For the text-containing cell, return its midpoint in (x, y) coordinate format. 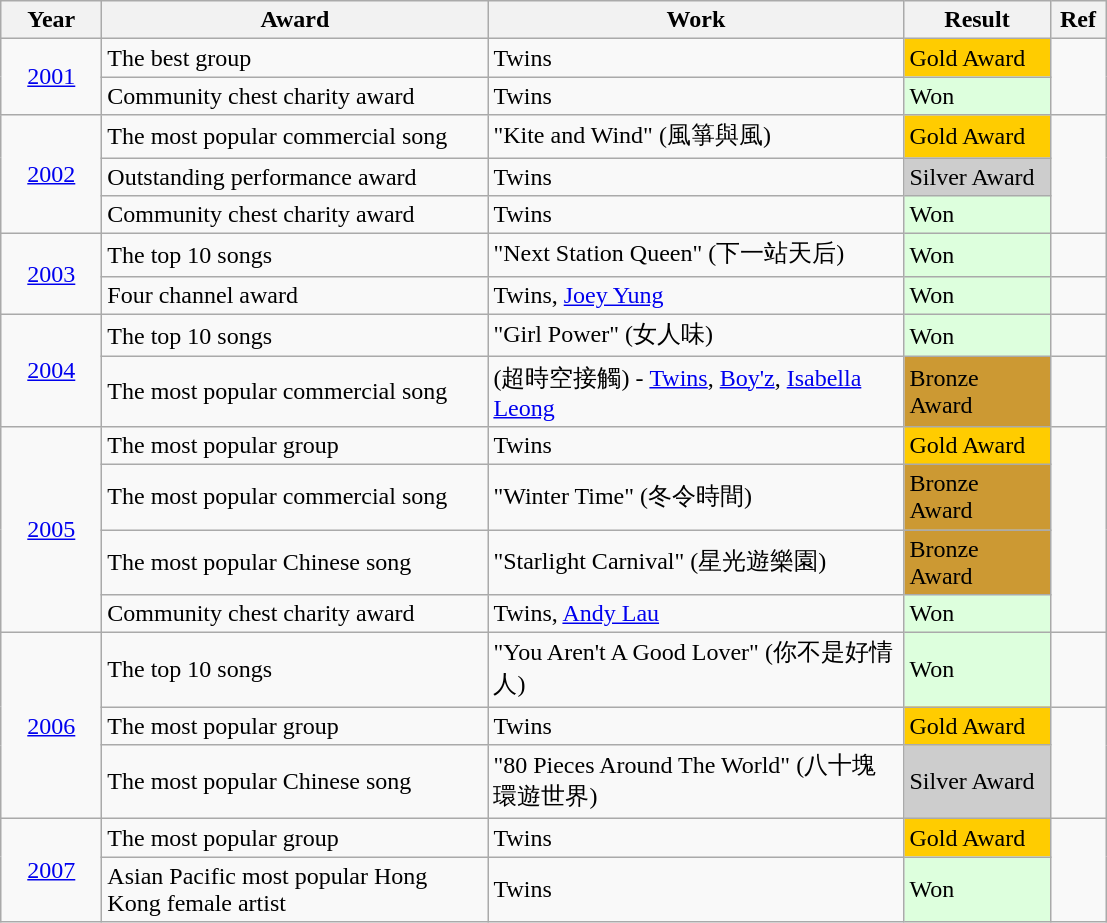
2001 (52, 77)
"Winter Time" (冬令時間) (696, 496)
Asian Pacific most popular Hong Kong female artist (295, 890)
Four channel award (295, 295)
Twins, Joey Yung (696, 295)
The best group (295, 58)
Year (52, 20)
2006 (52, 726)
2002 (52, 174)
2007 (52, 870)
"Girl Power" (女人味) (696, 336)
"Starlight Carnival" (星光遊樂園) (696, 562)
2005 (52, 529)
"Next Station Queen" (下一站天后) (696, 256)
"You Aren't A Good Lover" (你不是好情人) (696, 670)
(超時空接觸) - Twins, Boy'z, Isabella Leong (696, 392)
"Kite and Wind" (風箏與風) (696, 136)
Ref (1078, 20)
Award (295, 20)
Work (696, 20)
Result (977, 20)
"80 Pieces Around The World" (八十塊環遊世界) (696, 782)
2004 (52, 370)
2003 (52, 274)
Outstanding performance award (295, 177)
Twins, Andy Lau (696, 614)
